Provide the [X, Y] coordinate of the cell's center where the given text is located.  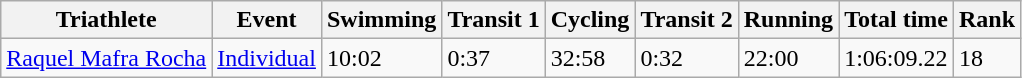
Cycling [590, 20]
Transit 1 [494, 20]
Triathlete [106, 20]
Transit 2 [686, 20]
22:00 [788, 58]
0:32 [686, 58]
0:37 [494, 58]
Raquel Mafra Rocha [106, 58]
Rank [986, 20]
Event [267, 20]
Individual [267, 58]
32:58 [590, 58]
18 [986, 58]
10:02 [381, 58]
Total time [896, 20]
1:06:09.22 [896, 58]
Running [788, 20]
Swimming [381, 20]
